Identify which cell holds the provided text, then report its (x, y) central coordinate. 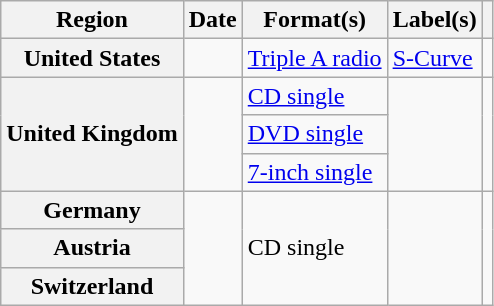
Austria (92, 248)
United Kingdom (92, 134)
7-inch single (314, 172)
Region (92, 20)
Switzerland (92, 286)
DVD single (314, 134)
S-Curve (434, 58)
United States (92, 58)
Germany (92, 210)
Format(s) (314, 20)
Date (212, 20)
Label(s) (434, 20)
Triple A radio (314, 58)
